Extract the [X, Y] coordinate from the center of the cell holding the provided text.  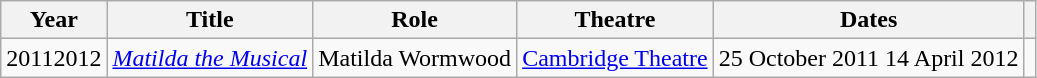
Matilda Wormwood [415, 58]
20112012 [54, 58]
25 October 2011 14 April 2012 [868, 58]
Cambridge Theatre [616, 58]
Dates [868, 20]
Theatre [616, 20]
Year [54, 20]
Title [210, 20]
Role [415, 20]
Matilda the Musical [210, 58]
